From the cell containing the given text, extract its center point as (X, Y) coordinate. 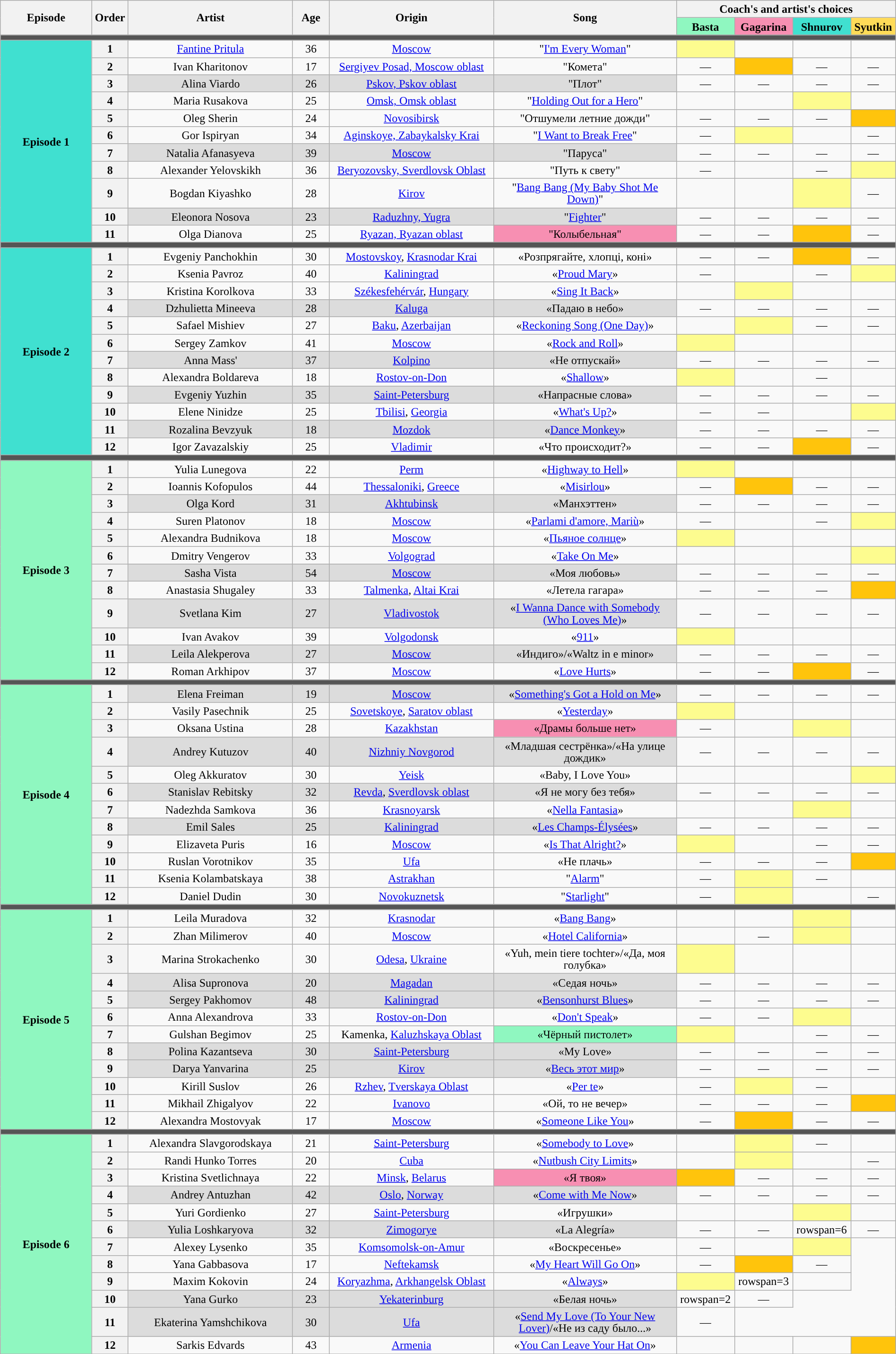
Ivan Kharitonov (210, 66)
"Holding Out for a Hero" (585, 101)
Eleonora Nosova (210, 217)
«Highway to Hell» (585, 469)
«Летела гагара» (585, 590)
«Nella Fantasia» (585, 809)
Ioannis Kofopulos (210, 486)
«Come with Me Now» (585, 1195)
«Розпрягайте, хлопці, коні» (585, 256)
rowspan=2 (705, 1298)
21 (311, 1143)
Magadan (412, 982)
19 (311, 694)
Baku, Azerbaijan (412, 325)
34 (311, 135)
Thessaloniki, Greece (412, 486)
«Что происходит?» (585, 446)
«I Wanna Dance with Somebody (Who Loves Me)» (585, 613)
Ekaterina Yamshchikova (210, 1322)
Oleg Akkuratov (210, 775)
Darya Yanvarina (210, 1068)
Rozalina Bevzyuk (210, 429)
Suren Platonov (210, 521)
«Игрушки» (585, 1212)
Koryazhma, Arkhangelsk Oblast (412, 1281)
Andrey Antuzhan (210, 1195)
Yana Gabbasova (210, 1264)
Oleg Sherin (210, 118)
Alexandra Slavgorodskaya (210, 1143)
«Манхэттен» (585, 504)
Pskov, Pskov oblast (412, 83)
«Reckoning Song (One Day)» (585, 325)
Natalia Afanasyeva (210, 152)
«Misirlou» (585, 486)
Yana Gurko (210, 1298)
Marina Strokachenko (210, 959)
Nadezhda Samkova (210, 809)
Sarkis Edvards (210, 1345)
«911» (585, 636)
«Rock and Roll» (585, 342)
Alexander Yelovskikh (210, 170)
Yekaterinburg (412, 1298)
Yulia Loshkaryova (210, 1229)
«Someone Like You» (585, 1120)
Olga Dianova (210, 234)
Episode 1 (46, 141)
Alexey Lysenko (210, 1247)
«Чёрный пистолет» (585, 1034)
"Отшумели летние дожди" (585, 118)
«Bensonhurst Blues» (585, 999)
«Parlami d'amore, Mariù» (585, 521)
Kolpino (412, 360)
«Baby, I Love You» (585, 775)
«Bang Bang» (585, 918)
Vladimir (412, 446)
Vladivostok (412, 613)
16 (311, 844)
«Don't Speak» (585, 1016)
Order (110, 18)
rowspan=6 (821, 1229)
Omsk, Omsk oblast (412, 101)
«My Love» (585, 1051)
Alina Viardo (210, 83)
Raduzhny, Yugra (412, 217)
Yeisk (412, 775)
Novokuznetsk (412, 895)
Mozdok (412, 429)
"I Want to Break Free" (585, 135)
Tbilisi, Georgia (412, 412)
42 (311, 1195)
Episode 2 (46, 352)
Beryozovsky, Sverdlovsk Oblast (412, 170)
«What's Up?» (585, 412)
Evgeniy Panchokhin (210, 256)
«Ой, то не вечер» (585, 1103)
Revda, Sverdlovsk oblast (412, 792)
«Пьяное солнце» (585, 538)
Aginskoye, Zabaykalsky Krai (412, 135)
Episode 4 (46, 795)
Bogdan Kiyashko (210, 193)
Neftekamsk (412, 1264)
Volgodonsk (412, 636)
Gagarina (764, 26)
Sergey Pakhomov (210, 999)
«Somebody to Love» (585, 1143)
Kristina Svetlichnaya (210, 1178)
Rzhev, Tverskaya Oblast (412, 1086)
"Starlight" (585, 895)
Ruslan Vorotnikov (210, 861)
Zhan Milimerov (210, 936)
Yuri Gordienko (210, 1212)
«Напрасные слова» (585, 394)
54 (311, 573)
«Is That Alright?» (585, 844)
«Take On Me» (585, 555)
Volgograd (412, 555)
Oksana Ustina (210, 728)
38 (311, 878)
Stanislav Rebitsky (210, 792)
Maria Rusakova (210, 101)
«Младшая сестрёнка»/«На улице дождик» (585, 751)
Kirill Suslov (210, 1086)
«Драмы больше нет» (585, 728)
Dzhulietta Mineeva (210, 308)
Kamenka, Kaluzhskaya Oblast (412, 1034)
«Dance Monkey» (585, 429)
Artist (210, 18)
Randi Hunko Torres (210, 1160)
«Hotel California» (585, 936)
«Nutbush City Limits» (585, 1160)
Kazakhstan (412, 728)
41 (311, 342)
«Love Hurts» (585, 671)
Armenia (412, 1345)
Episode 6 (46, 1244)
44 (311, 486)
Leila Muradova (210, 918)
"Комета" (585, 66)
Perm (412, 469)
Coach's and artist's choices (786, 9)
Gulshan Begimov (210, 1034)
Olga Kord (210, 504)
Elene Ninidze (210, 412)
Alisa Supronova (210, 982)
"I'm Every Woman" (585, 49)
48 (311, 999)
Sergey Zamkov (210, 342)
«Send My Love (To Your New Lover)/«Не из саду было...» (585, 1322)
"Fighter" (585, 217)
«Моя любовь» (585, 573)
Maxim Kokovin (210, 1281)
«Не плачь» (585, 861)
Kristina Korolkova (210, 291)
Novosibirsk (412, 118)
Emil Sales (210, 826)
Sovetskoye, Saratov oblast (412, 711)
Safael Mishiev (210, 325)
Alexandra Boldareva (210, 377)
Alexandra Mostovyak (210, 1120)
Elizaveta Puris (210, 844)
«Something's Got a Hold on Me» (585, 694)
Alexandra Budnikova (210, 538)
43 (311, 1345)
Syutkin (873, 26)
Anna Mass' (210, 360)
«My Heart Will Go On» (585, 1264)
Andrey Kutuzov (210, 751)
Episode 3 (46, 570)
"Bang Bang (My Baby Shot Me Down)" (585, 193)
Sasha Vista (210, 573)
"Колыбельная" (585, 234)
Krasnodar (412, 918)
«Per te» (585, 1086)
"Путь к свету" (585, 170)
"Alarm" (585, 878)
«Не отпускай» (585, 360)
"Паруса" (585, 152)
Age (311, 18)
Leila Alekperova (210, 654)
Anastasia Shugaley (210, 590)
Episode 5 (46, 1019)
«Я не могу без тебя» (585, 792)
Komsomolsk-on-Amur (412, 1247)
Igor Zavazalskiy (210, 446)
«Yuh, mein tiere tochter»/«Да, моя голубка» (585, 959)
Ksenia Pavroz (210, 273)
«Индиго»/«Waltz in e minor» (585, 654)
«Sing It Back» (585, 291)
«Воскресенье» (585, 1247)
Basta (705, 26)
Zimogorye (412, 1229)
Ksenia Kolambatskaya (210, 878)
31 (311, 504)
Shnurov (821, 26)
«Always» (585, 1281)
Elena Freiman (210, 694)
«Белая ночь» (585, 1298)
Kaluga (412, 308)
«Proud Mary» (585, 273)
«Les Champs-Élysées» (585, 826)
Roman Arkhipov (210, 671)
Mikhail Zhigalyov (210, 1103)
«You Can Leave Your Hat On» (585, 1345)
Akhtubinsk (412, 504)
Ivanovo (412, 1103)
Astrakhan (412, 878)
Mostovskoy, Krasnodar Krai (412, 256)
Evgeniy Yuzhin (210, 394)
Daniel Dudin (210, 895)
Minsk, Belarus (412, 1178)
Ivan Avakov (210, 636)
"Плот" (585, 83)
Krasnoyarsk (412, 809)
Dmitry Vengerov (210, 555)
Anna Alexandrova (210, 1016)
«Yesterday» (585, 711)
Odesa, Ukraine (412, 959)
Gor Ispiryan (210, 135)
Sergiyev Posad, Moscow oblast (412, 66)
Vasily Pasechnik (210, 711)
Székesfehérvár, Hungary (412, 291)
«La Alegría» (585, 1229)
«Shallow» (585, 377)
Fantine Pritula (210, 49)
Svetlana Kim (210, 613)
Ryazan, Ryazan oblast (412, 234)
«Седая ночь» (585, 982)
Episode (46, 18)
Origin (412, 18)
Yulia Lunegova (210, 469)
Polina Kazantseva (210, 1051)
«Я твоя» (585, 1178)
«Падаю в небо» (585, 308)
rowspan=3 (764, 1281)
Nizhniy Novgorod (412, 751)
Song (585, 18)
Cuba (412, 1160)
«Весь этот мир» (585, 1068)
Oslo, Norway (412, 1195)
Talmenka, Altai Krai (412, 590)
